Output the (X, Y) coordinate of the center of the cell containing the given text.  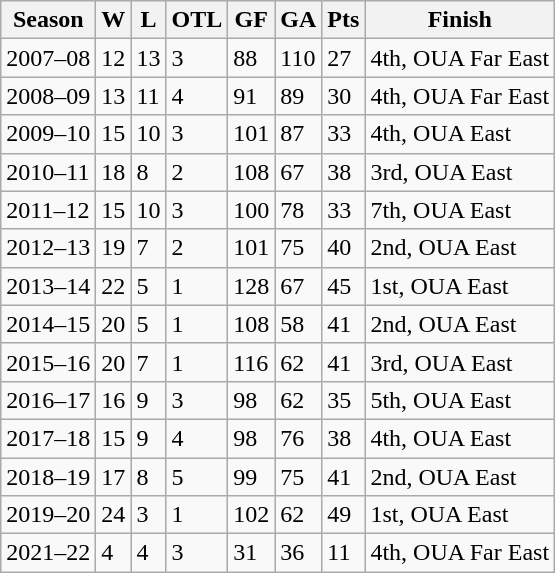
17 (114, 477)
2015–16 (48, 362)
45 (344, 286)
2016–17 (48, 400)
110 (298, 58)
2019–20 (48, 515)
24 (114, 515)
2008–09 (48, 96)
18 (114, 172)
58 (298, 324)
2009–10 (48, 134)
87 (298, 134)
2007–08 (48, 58)
16 (114, 400)
40 (344, 248)
78 (298, 210)
100 (252, 210)
OTL (197, 20)
2017–18 (48, 438)
2011–12 (48, 210)
31 (252, 553)
30 (344, 96)
102 (252, 515)
2018–19 (48, 477)
49 (344, 515)
36 (298, 553)
12 (114, 58)
89 (298, 96)
Pts (344, 20)
116 (252, 362)
Season (48, 20)
GF (252, 20)
19 (114, 248)
W (114, 20)
27 (344, 58)
7th, OUA East (460, 210)
5th, OUA East (460, 400)
2014–15 (48, 324)
2021–22 (48, 553)
2012–13 (48, 248)
128 (252, 286)
L (148, 20)
76 (298, 438)
88 (252, 58)
35 (344, 400)
99 (252, 477)
GA (298, 20)
Finish (460, 20)
2010–11 (48, 172)
22 (114, 286)
2013–14 (48, 286)
91 (252, 96)
